Scan for the cell matching the given text and deliver its [x, y] coordinate at center. 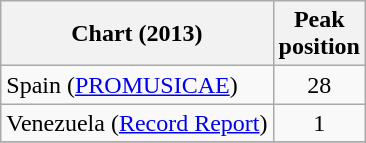
Chart (2013) [137, 34]
1 [319, 123]
Peakposition [319, 34]
28 [319, 85]
Spain (PROMUSICAE) [137, 85]
Venezuela (Record Report) [137, 123]
